Determine the (X, Y) coordinate at the center of the cell enclosing the given text.  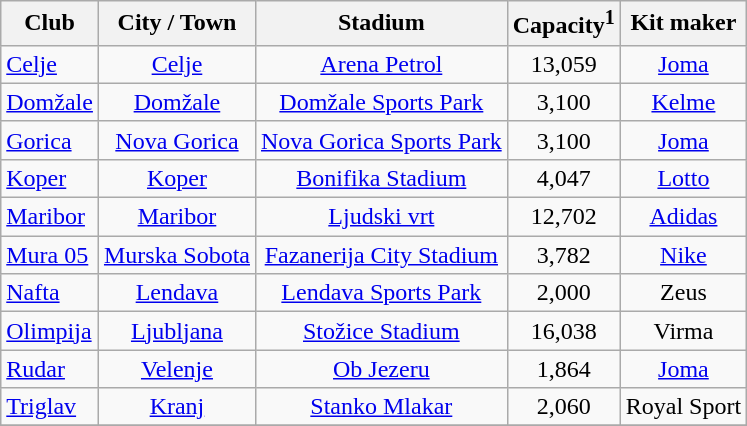
Lotto (683, 178)
Stožice Stadium (381, 331)
Ob Jezeru (381, 369)
Arena Petrol (381, 64)
12,702 (564, 217)
3,782 (564, 255)
Capacity1 (564, 24)
City / Town (176, 24)
2,000 (564, 293)
Rudar (50, 369)
Gorica (50, 140)
Ljubljana (176, 331)
Ljudski vrt (381, 217)
Fazanerija City Stadium (381, 255)
Kit maker (683, 24)
Kranj (176, 407)
1,864 (564, 369)
Stanko Mlakar (381, 407)
Bonifika Stadium (381, 178)
Triglav (50, 407)
Adidas (683, 217)
Nafta (50, 293)
Virma (683, 331)
Lendava Sports Park (381, 293)
2,060 (564, 407)
Nike (683, 255)
16,038 (564, 331)
Domžale Sports Park (381, 102)
Nova Gorica (176, 140)
Lendava (176, 293)
Mura 05 (50, 255)
Zeus (683, 293)
Nova Gorica Sports Park (381, 140)
Murska Sobota (176, 255)
Royal Sport (683, 407)
Olimpija (50, 331)
Velenje (176, 369)
Stadium (381, 24)
Kelme (683, 102)
4,047 (564, 178)
Club (50, 24)
13,059 (564, 64)
